Return [X, Y] of the center of cell containing provided text 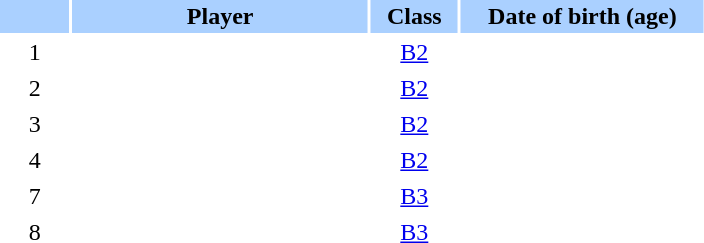
Player [220, 16]
3 [34, 124]
2 [34, 88]
Date of birth (age) [582, 16]
B3 [414, 196]
7 [34, 196]
4 [34, 160]
1 [34, 52]
Class [414, 16]
